Capture the cell that displays the provided text and extract its [x, y] central coordinate. 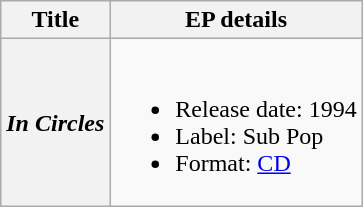
Release date: 1994Label: Sub PopFormat: CD [236, 122]
Title [56, 20]
In Circles [56, 122]
EP details [236, 20]
